Detect which cell encompasses the target text, then output its [X, Y] center coordinate. 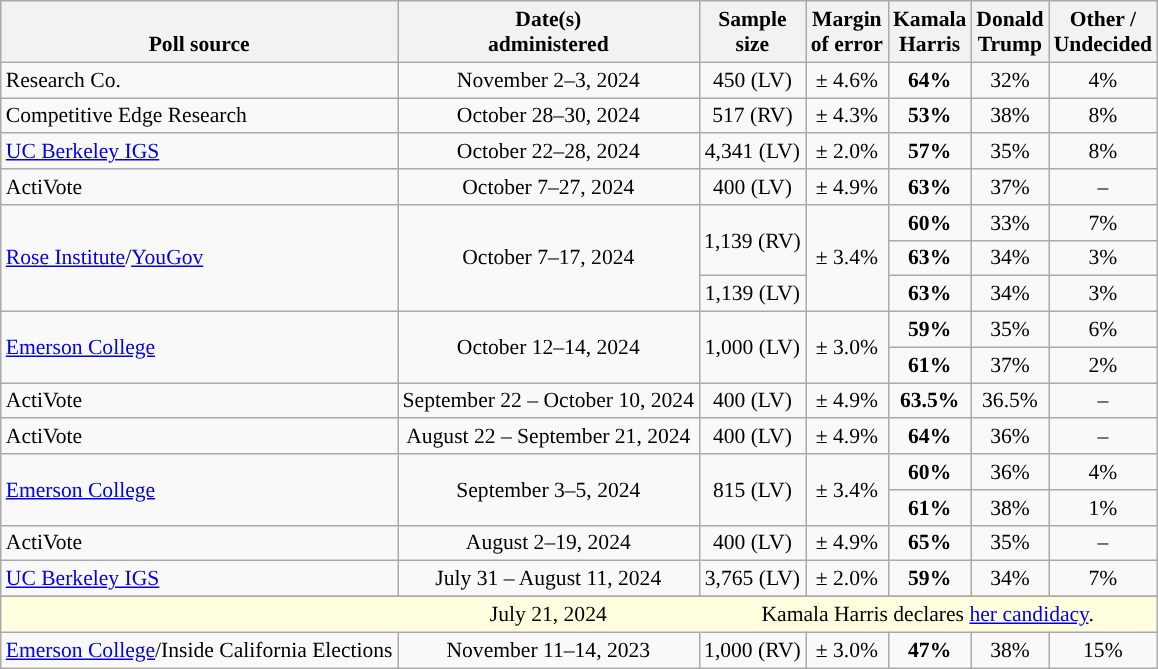
3,765 (LV) [752, 579]
Samplesize [752, 32]
450 (LV) [752, 80]
Other /Undecided [1103, 32]
± 4.3% [847, 116]
September 3–5, 2024 [548, 490]
57% [930, 152]
517 (RV) [752, 116]
Kamala Harris declares her candidacy. [928, 615]
July 21, 2024 [548, 615]
15% [1103, 650]
1,139 (LV) [752, 294]
63.5% [930, 401]
1,139 (RV) [752, 240]
1,000 (RV) [752, 650]
65% [930, 543]
47% [930, 650]
53% [930, 116]
November 2–3, 2024 [548, 80]
August 22 – September 21, 2024 [548, 437]
1% [1103, 508]
Emerson College/Inside California Elections [200, 650]
32% [1010, 80]
September 22 – October 10, 2024 [548, 401]
August 2–19, 2024 [548, 543]
4,341 (LV) [752, 152]
Rose Institute/YouGov [200, 258]
36.5% [1010, 401]
Poll source [200, 32]
Competitive Edge Research [200, 116]
2% [1103, 365]
October 22–28, 2024 [548, 152]
DonaldTrump [1010, 32]
± 4.6% [847, 80]
33% [1010, 223]
Date(s)administered [548, 32]
July 31 – August 11, 2024 [548, 579]
October 28–30, 2024 [548, 116]
KamalaHarris [930, 32]
October 7–27, 2024 [548, 187]
November 11–14, 2023 [548, 650]
October 7–17, 2024 [548, 258]
6% [1103, 330]
Research Co. [200, 80]
October 12–14, 2024 [548, 348]
Marginof error [847, 32]
1,000 (LV) [752, 348]
815 (LV) [752, 490]
